Search for the cell housing the specified text and yield its (X, Y) center coordinate. 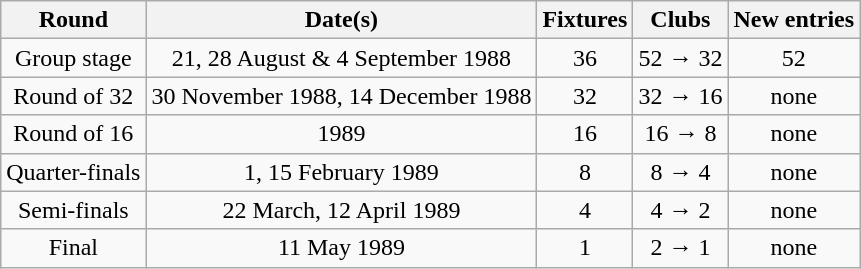
1989 (342, 134)
New entries (794, 20)
30 November 1988, 14 December 1988 (342, 96)
4 (585, 210)
16 → 8 (680, 134)
52 (794, 58)
52 → 32 (680, 58)
Final (74, 248)
Fixtures (585, 20)
8 → 4 (680, 172)
22 March, 12 April 1989 (342, 210)
32 → 16 (680, 96)
1 (585, 248)
1, 15 February 1989 (342, 172)
Round (74, 20)
16 (585, 134)
Date(s) (342, 20)
Semi-finals (74, 210)
11 May 1989 (342, 248)
Round of 16 (74, 134)
Group stage (74, 58)
Clubs (680, 20)
2 → 1 (680, 248)
21, 28 August & 4 September 1988 (342, 58)
36 (585, 58)
4 → 2 (680, 210)
32 (585, 96)
8 (585, 172)
Round of 32 (74, 96)
Quarter-finals (74, 172)
